Detect which cell encompasses the target text, then output its [X, Y] center coordinate. 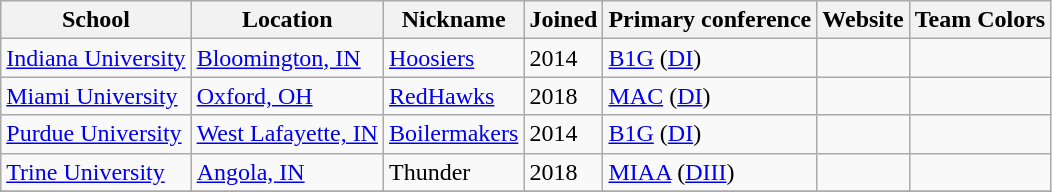
Hoosiers [453, 58]
Joined [564, 20]
Team Colors [980, 20]
RedHawks [453, 96]
Purdue University [96, 134]
Primary conference [710, 20]
Indiana University [96, 58]
Bloomington, IN [287, 58]
Trine University [96, 172]
MIAA (DIII) [710, 172]
Location [287, 20]
Thunder [453, 172]
Website [863, 20]
Nickname [453, 20]
School [96, 20]
Boilermakers [453, 134]
Miami University [96, 96]
Oxford, OH [287, 96]
West Lafayette, IN [287, 134]
Angola, IN [287, 172]
MAC (DI) [710, 96]
